From the cell containing the given text, extract its center point as [x, y] coordinate. 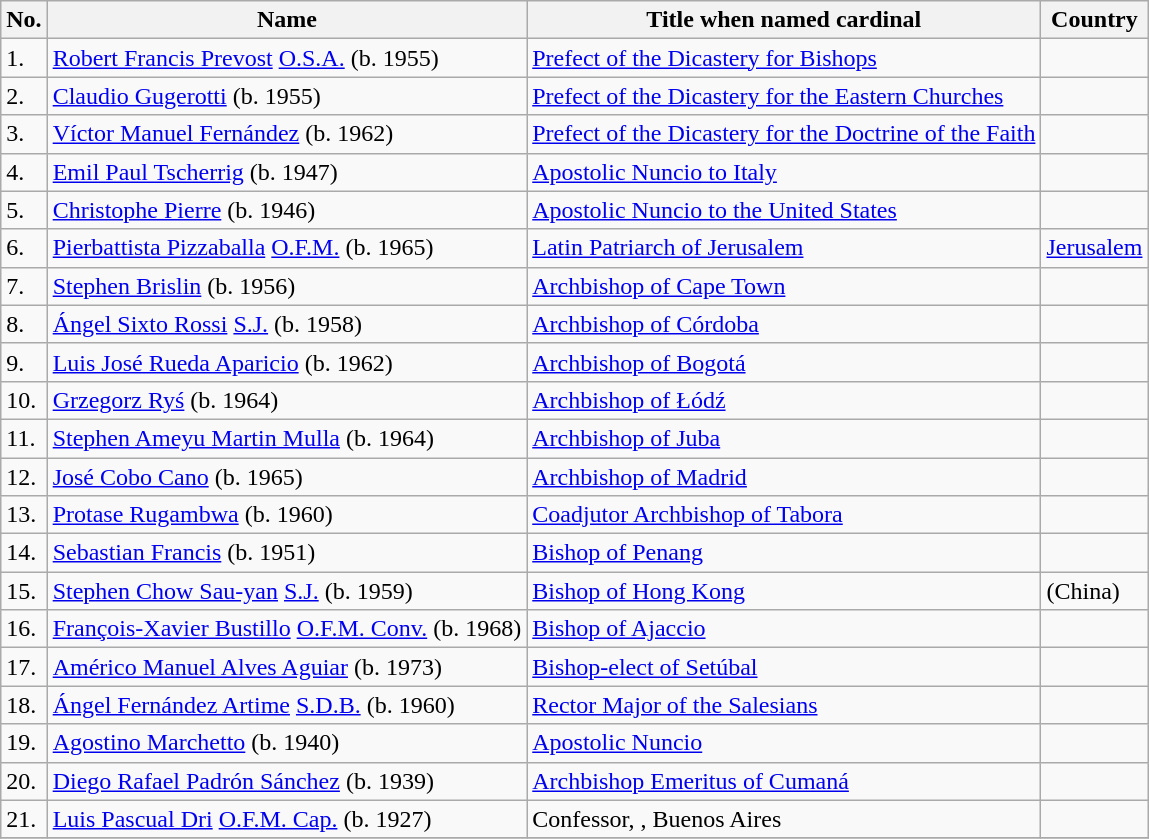
21. [24, 819]
Stephen Chow Sau-yan S.J. (b. 1959) [287, 591]
Title when named cardinal [784, 20]
Bishop of Hong Kong [784, 591]
7. [24, 286]
(China) [1094, 591]
Archbishop of Cape Town [784, 286]
Prefect of the Dicastery for Bishops [784, 58]
Bishop-elect of Setúbal [784, 667]
5. [24, 210]
Stephen Brislin (b. 1956) [287, 286]
9. [24, 362]
Diego Rafael Padrón Sánchez (b. 1939) [287, 781]
18. [24, 705]
11. [24, 438]
1. [24, 58]
4. [24, 172]
Bishop of Ajaccio [784, 629]
Coadjutor Archbishop of Tabora [784, 515]
15. [24, 591]
16. [24, 629]
Apostolic Nuncio [784, 743]
Emil Paul Tscherrig (b. 1947) [287, 172]
Ángel Sixto Rossi S.J. (b. 1958) [287, 324]
Pierbattista Pizzaballa O.F.M. (b. 1965) [287, 248]
10. [24, 400]
Archbishop of Łódź [784, 400]
12. [24, 477]
Agostino Marchetto (b. 1940) [287, 743]
Jerusalem [1094, 248]
Robert Francis Prevost O.S.A. (b. 1955) [287, 58]
Archbishop of Madrid [784, 477]
Confessor, , Buenos Aires [784, 819]
Sebastian Francis (b. 1951) [287, 553]
Stephen Ameyu Martin Mulla (b. 1964) [287, 438]
Rector Major of the Salesians [784, 705]
Apostolic Nuncio to Italy [784, 172]
Claudio Gugerotti (b. 1955) [287, 96]
6. [24, 248]
Grzegorz Ryś (b. 1964) [287, 400]
Christophe Pierre (b. 1946) [287, 210]
Archbishop Emeritus of Cumaná [784, 781]
Apostolic Nuncio to the United States [784, 210]
Luis José Rueda Aparicio (b. 1962) [287, 362]
17. [24, 667]
Country [1094, 20]
Américo Manuel Alves Aguiar (b. 1973) [287, 667]
19. [24, 743]
2. [24, 96]
Prefect of the Dicastery for the Eastern Churches [784, 96]
13. [24, 515]
3. [24, 134]
No. [24, 20]
Bishop of Penang [784, 553]
François-Xavier Bustillo O.F.M. Conv. (b. 1968) [287, 629]
14. [24, 553]
Prefect of the Dicastery for the Doctrine of the Faith [784, 134]
Archbishop of Bogotá [784, 362]
Víctor Manuel Fernández (b. 1962) [287, 134]
José Cobo Cano (b. 1965) [287, 477]
Protase Rugambwa (b. 1960) [287, 515]
Ángel Fernández Artime S.D.B. (b. 1960) [287, 705]
Archbishop of Juba [784, 438]
Luis Pascual Dri O.F.M. Cap. (b. 1927) [287, 819]
20. [24, 781]
Name [287, 20]
Latin Patriarch of Jerusalem [784, 248]
Archbishop of Córdoba [784, 324]
8. [24, 324]
